Locate the cell with the specified text and output its [X, Y] center coordinate. 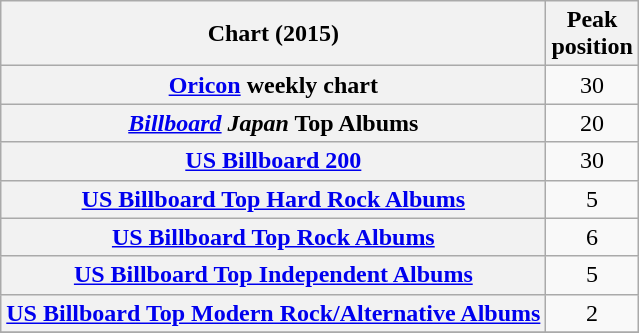
Chart (2015) [274, 34]
US Billboard Top Modern Rock/Alternative Albums [274, 313]
20 [592, 123]
US Billboard Top Rock Albums [274, 237]
2 [592, 313]
US Billboard 200 [274, 161]
Oricon weekly chart [274, 85]
Billboard Japan Top Albums [274, 123]
US Billboard Top Hard Rock Albums [274, 199]
US Billboard Top Independent Albums [274, 275]
Peakposition [592, 34]
6 [592, 237]
